Scan for the cell matching the given text and deliver its [x, y] coordinate at center. 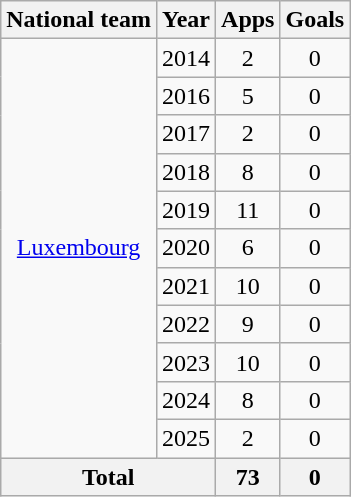
Goals [315, 20]
9 [248, 324]
2023 [186, 362]
73 [248, 477]
2018 [186, 172]
2017 [186, 134]
National team [79, 20]
2014 [186, 58]
2024 [186, 400]
5 [248, 96]
11 [248, 210]
Year [186, 20]
2021 [186, 286]
6 [248, 248]
Luxembourg [79, 248]
2016 [186, 96]
2022 [186, 324]
Total [108, 477]
2025 [186, 438]
2019 [186, 210]
Apps [248, 20]
2020 [186, 248]
